Find where the given text appears and provide that cell's center as (x, y) coordinate. 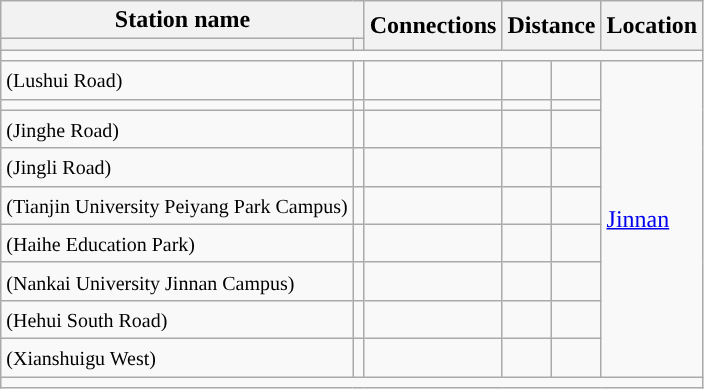
(Tianjin University Peiyang Park Campus) (177, 205)
(Lushui Road) (177, 80)
(Jingli Road) (177, 167)
(Hehui South Road) (177, 319)
Connections (433, 26)
(Nankai University Jinnan Campus) (177, 281)
Location (652, 26)
Distance (552, 26)
(Haihe Education Park) (177, 243)
(Xianshuigu West) (177, 357)
Jinnan (652, 219)
Station name (182, 20)
(Jinghe Road) (177, 129)
